Determine the (x, y) coordinate at the center of the cell enclosing the given text.  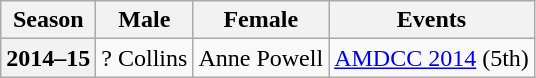
Events (432, 20)
? Collins (144, 58)
Anne Powell (261, 58)
AMDCC 2014 (5th) (432, 58)
Female (261, 20)
Male (144, 20)
2014–15 (48, 58)
Season (48, 20)
